Locate the cell with the specified text and output its [X, Y] center coordinate. 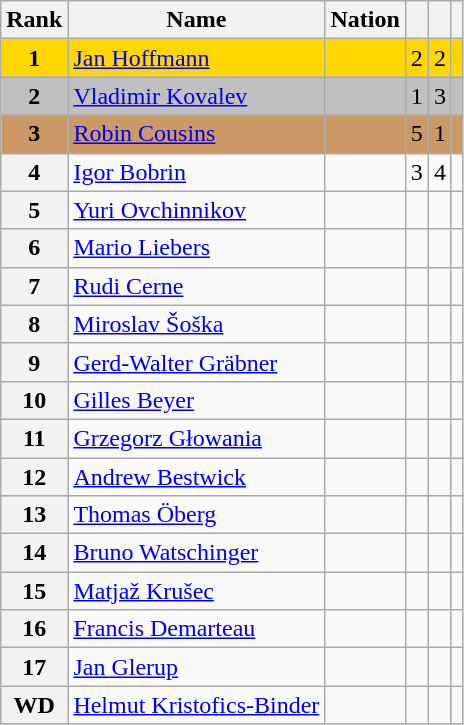
10 [34, 400]
12 [34, 477]
6 [34, 248]
WD [34, 705]
Thomas Öberg [196, 515]
9 [34, 362]
Helmut Kristofics-Binder [196, 705]
15 [34, 591]
Andrew Bestwick [196, 477]
Francis Demarteau [196, 629]
Grzegorz Głowania [196, 438]
Jan Hoffmann [196, 58]
Robin Cousins [196, 134]
Rank [34, 20]
Vladimir Kovalev [196, 96]
Yuri Ovchinnikov [196, 210]
17 [34, 667]
Bruno Watschinger [196, 553]
Miroslav Šoška [196, 324]
Name [196, 20]
Mario Liebers [196, 248]
14 [34, 553]
8 [34, 324]
13 [34, 515]
Jan Glerup [196, 667]
Nation [365, 20]
Matjaž Krušec [196, 591]
Igor Bobrin [196, 172]
Gilles Beyer [196, 400]
16 [34, 629]
Gerd-Walter Gräbner [196, 362]
Rudi Cerne [196, 286]
7 [34, 286]
11 [34, 438]
